Output the [X, Y] coordinate of the center of the cell containing the given text.  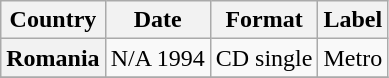
Format [264, 20]
Metro [353, 58]
N/A 1994 [158, 58]
Label [353, 20]
Romania [53, 58]
CD single [264, 58]
Date [158, 20]
Country [53, 20]
